Output the (x, y) coordinate of the center of the cell containing the given text.  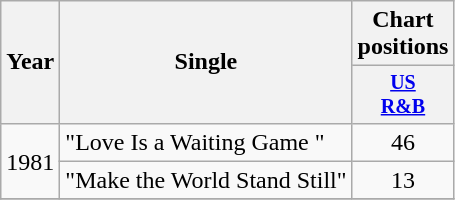
"Love Is a Waiting Game " (206, 142)
USR&B (403, 94)
13 (403, 180)
46 (403, 142)
1981 (30, 161)
Single (206, 62)
"Make the World Stand Still" (206, 180)
Chart positions (403, 34)
Year (30, 62)
